Extract the [X, Y] coordinate from the center of the cell holding the provided text.  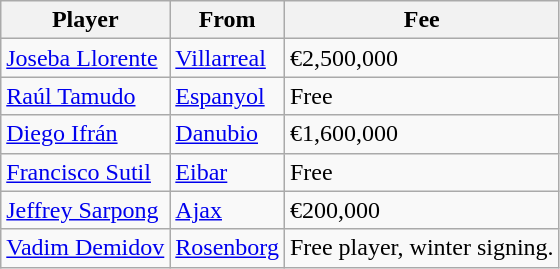
From [228, 20]
Fee [422, 20]
Danubio [228, 134]
€200,000 [422, 210]
€2,500,000 [422, 58]
Joseba Llorente [86, 58]
Player [86, 20]
Ajax [228, 210]
Free player, winter signing. [422, 248]
Villarreal [228, 58]
Raúl Tamudo [86, 96]
Vadim Demidov [86, 248]
Rosenborg [228, 248]
Francisco Sutil [86, 172]
Jeffrey Sarpong [86, 210]
Espanyol [228, 96]
Diego Ifrán [86, 134]
€1,600,000 [422, 134]
Eibar [228, 172]
